Determine the (x, y) coordinate at the center of the cell enclosing the given text.  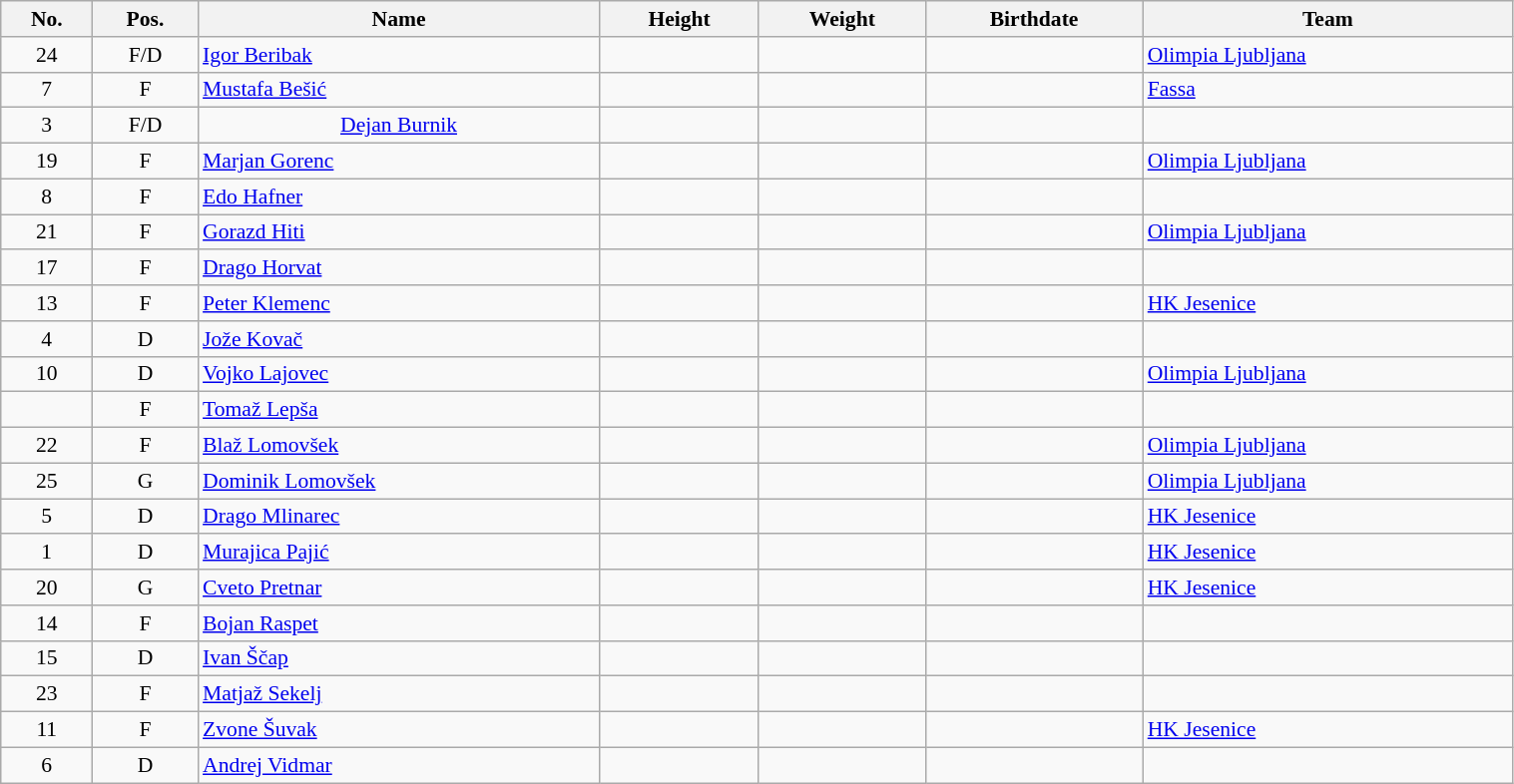
Drago Mlinarec (399, 517)
Vojko Lajovec (399, 374)
Bojan Raspet (399, 623)
Murajica Pajić (399, 553)
6 (47, 765)
Height (679, 19)
13 (47, 303)
Name (399, 19)
Team (1327, 19)
4 (47, 339)
Mustafa Bešić (399, 90)
17 (47, 268)
5 (47, 517)
Zvone Šuvak (399, 730)
10 (47, 374)
No. (47, 19)
Igor Beribak (399, 55)
19 (47, 162)
11 (47, 730)
22 (47, 446)
Jože Kovač (399, 339)
Weight (842, 19)
Peter Klemenc (399, 303)
Dominik Lomovšek (399, 481)
Drago Horvat (399, 268)
24 (47, 55)
Edo Hafner (399, 196)
Cveto Pretnar (399, 588)
Dejan Burnik (399, 126)
21 (47, 232)
20 (47, 588)
3 (47, 126)
7 (47, 90)
Blaž Lomovšek (399, 446)
Gorazd Hiti (399, 232)
Tomaž Lepša (399, 410)
Pos. (146, 19)
8 (47, 196)
23 (47, 694)
25 (47, 481)
Birthdate (1034, 19)
Ivan Ščap (399, 658)
Andrej Vidmar (399, 765)
14 (47, 623)
Fassa (1327, 90)
1 (47, 553)
Marjan Gorenc (399, 162)
15 (47, 658)
Matjaž Sekelj (399, 694)
